Identify which cell holds the provided text, then report its [X, Y] central coordinate. 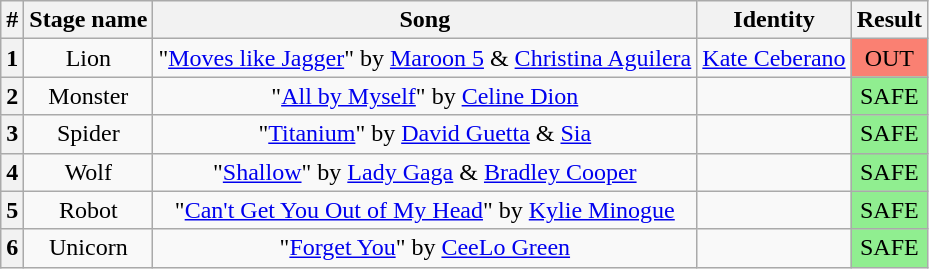
OUT [889, 58]
Lion [88, 58]
6 [12, 248]
"Can't Get You Out of My Head" by Kylie Minogue [425, 210]
Spider [88, 134]
Stage name [88, 20]
Monster [88, 96]
4 [12, 172]
Song [425, 20]
Identity [774, 20]
Unicorn [88, 248]
2 [12, 96]
"Moves like Jagger" by Maroon 5 & Christina Aguilera [425, 58]
1 [12, 58]
"Titanium" by David Guetta & Sia [425, 134]
Robot [88, 210]
Wolf [88, 172]
Kate Ceberano [774, 58]
"Forget You" by CeeLo Green [425, 248]
Result [889, 20]
3 [12, 134]
# [12, 20]
"Shallow" by Lady Gaga & Bradley Cooper [425, 172]
"All by Myself" by Celine Dion [425, 96]
5 [12, 210]
